Search for the cell housing the specified text and yield its (x, y) center coordinate. 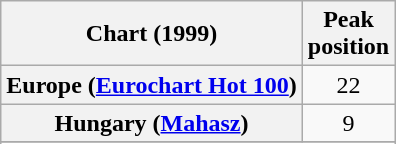
Peakposition (348, 34)
Chart (1999) (152, 34)
9 (348, 123)
Europe (Eurochart Hot 100) (152, 85)
Hungary (Mahasz) (152, 123)
22 (348, 85)
